Scan for the cell matching the given text and deliver its [X, Y] coordinate at center. 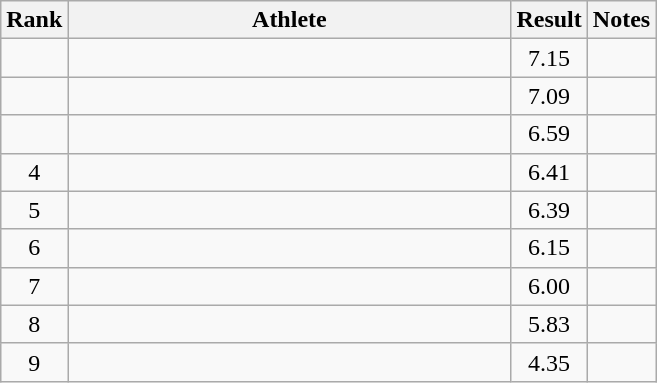
Notes [621, 20]
5 [34, 210]
6.39 [549, 210]
Rank [34, 20]
5.83 [549, 324]
6.59 [549, 134]
6.41 [549, 172]
Athlete [290, 20]
7.15 [549, 58]
7 [34, 286]
6 [34, 248]
6.15 [549, 248]
7.09 [549, 96]
6.00 [549, 286]
4 [34, 172]
4.35 [549, 362]
9 [34, 362]
8 [34, 324]
Result [549, 20]
